Provide the [x, y] coordinate of the cell's center where the given text is located.  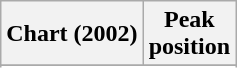
Chart (2002) [72, 34]
Peak position [189, 34]
